Identify which cell holds the provided text, then report its [X, Y] central coordinate. 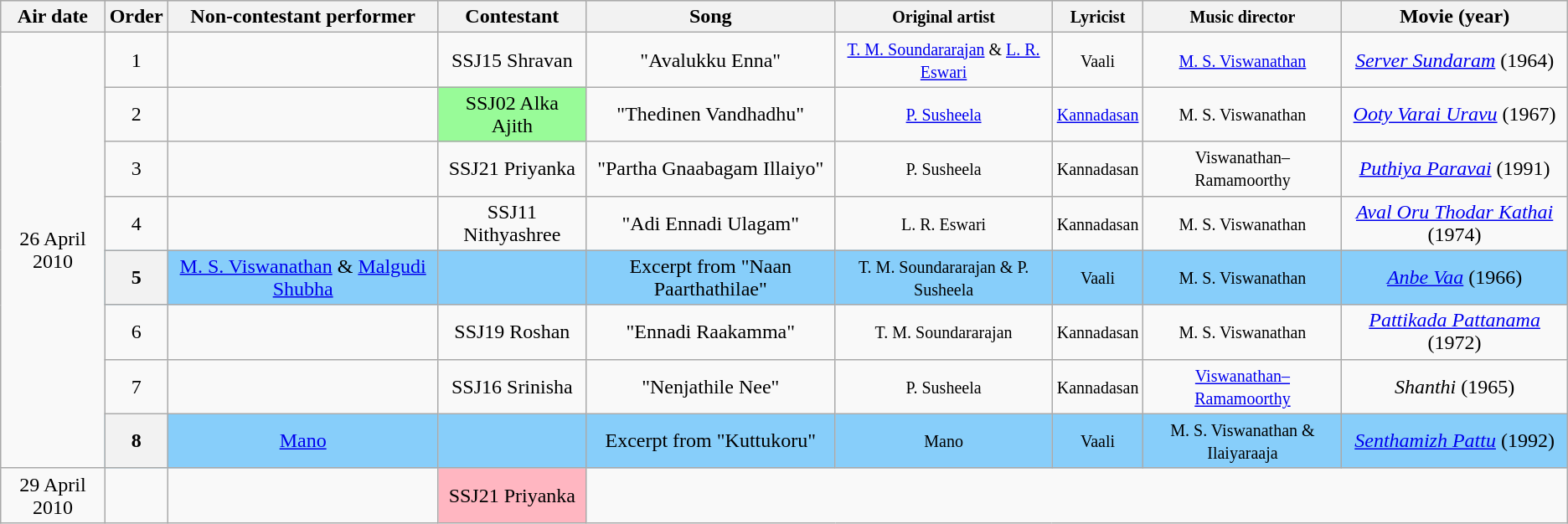
SSJ15 Shravan [512, 60]
SSJ19 Roshan [512, 331]
29 April 2010 [53, 496]
Music director [1243, 17]
Puthiya Paravai (1991) [1454, 169]
4 [136, 223]
26 April 2010 [53, 250]
8 [136, 440]
T. M. Soundararajan & L. R. Eswari [943, 60]
T. M. Soundararajan [943, 331]
Shanthi (1965) [1454, 387]
1 [136, 60]
"Adi Ennadi Ulagam" [710, 223]
Ooty Varai Uravu (1967) [1454, 114]
Senthamizh Pattu (1992) [1454, 440]
Order [136, 17]
Movie (year) [1454, 17]
Air date [53, 17]
SSJ16 Srinisha [512, 387]
Contestant [512, 17]
Aval Oru Thodar Kathai (1974) [1454, 223]
SSJ11 Nithyashree [512, 223]
6 [136, 331]
5 [136, 278]
T. M. Soundararajan & P. Susheela [943, 278]
Song [710, 17]
"Avalukku Enna" [710, 60]
M. S. Viswanathan & Malgudi Shubha [303, 278]
"Nenjathile Nee" [710, 387]
Anbe Vaa (1966) [1454, 278]
Lyricist [1097, 17]
"Partha Gnaabagam Illaiyo" [710, 169]
Excerpt from "Kuttukoru" [710, 440]
"Thedinen Vandhadhu" [710, 114]
SSJ02 Alka Ajith [512, 114]
Original artist [943, 17]
3 [136, 169]
2 [136, 114]
Non-contestant performer [303, 17]
"Ennadi Raakamma" [710, 331]
7 [136, 387]
Server Sundaram (1964) [1454, 60]
M. S. Viswanathan & Ilaiyaraaja [1243, 440]
Excerpt from "Naan Paarthathilae" [710, 278]
Pattikada Pattanama (1972) [1454, 331]
L. R. Eswari [943, 223]
